Scan for the cell matching the given text and deliver its (X, Y) coordinate at center. 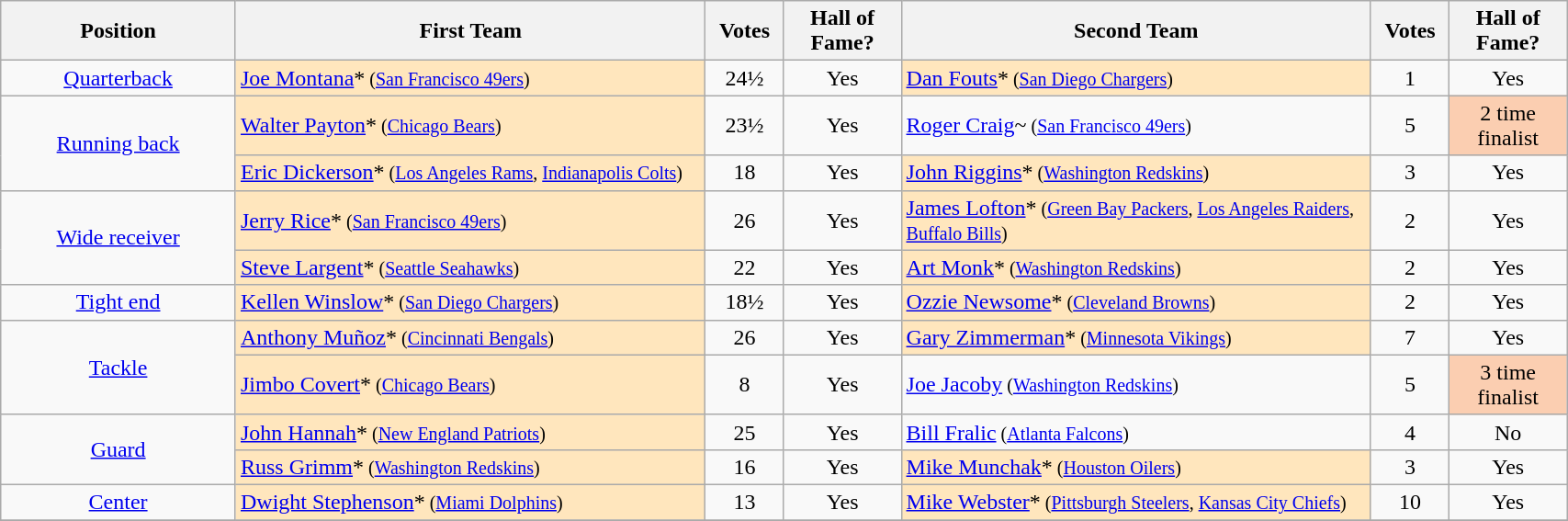
Dan Fouts* (San Diego Chargers) (1135, 78)
Steve Largent* (Seattle Seahawks) (470, 267)
3 time finalist (1508, 384)
Wide receiver (118, 237)
Guard (118, 449)
24½ (744, 78)
Joe Montana* (San Francisco 49ers) (470, 78)
7 (1409, 337)
Roger Craig~ (San Francisco 49ers) (1135, 125)
Quarterback (118, 78)
Gary Zimmerman* (Minnesota Vikings) (1135, 337)
22 (744, 267)
Bill Fralic (Atlanta Falcons) (1135, 432)
Running back (118, 143)
John Riggins* (Washington Redskins) (1135, 173)
Center (118, 502)
Anthony Muñoz* (Cincinnati Bengals) (470, 337)
18½ (744, 302)
Tight end (118, 302)
Jerry Rice* (San Francisco 49ers) (470, 221)
Second Team (1135, 31)
Ozzie Newsome* (Cleveland Browns) (1135, 302)
Mike Webster* (Pittsburgh Steelers, Kansas City Chiefs) (1135, 502)
Art Monk* (Washington Redskins) (1135, 267)
4 (1409, 432)
Dwight Stephenson* (Miami Dolphins) (470, 502)
No (1508, 432)
Joe Jacoby (Washington Redskins) (1135, 384)
Eric Dickerson* (Los Angeles Rams, Indianapolis Colts) (470, 173)
1 (1409, 78)
Jimbo Covert* (Chicago Bears) (470, 384)
Kellen Winslow* (San Diego Chargers) (470, 302)
10 (1409, 502)
First Team (470, 31)
2 time finalist (1508, 125)
16 (744, 467)
Walter Payton* (Chicago Bears) (470, 125)
Position (118, 31)
Tackle (118, 368)
23½ (744, 125)
13 (744, 502)
James Lofton* (Green Bay Packers, Los Angeles Raiders, Buffalo Bills) (1135, 221)
8 (744, 384)
18 (744, 173)
Mike Munchak* (Houston Oilers) (1135, 467)
John Hannah* (New England Patriots) (470, 432)
25 (744, 432)
Russ Grimm* (Washington Redskins) (470, 467)
